Find where the given text appears and provide that cell's center as (X, Y) coordinate. 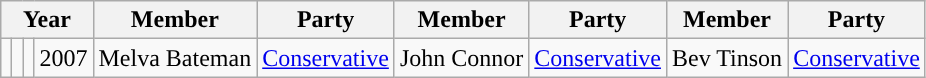
Year (47, 20)
2007 (64, 58)
John Connor (461, 58)
Bev Tinson (726, 58)
Melva Bateman (175, 58)
